Provide the [X, Y] coordinate of the cell's center where the given text is located.  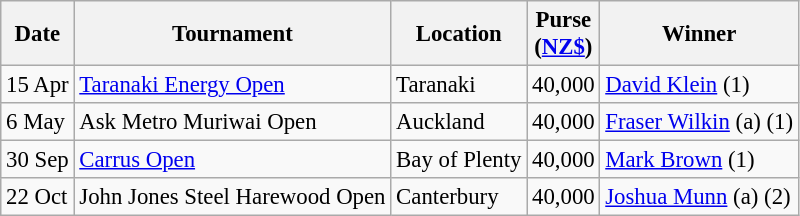
30 Sep [38, 160]
Mark Brown (1) [699, 160]
Auckland [459, 122]
Taranaki [459, 85]
Canterbury [459, 197]
Purse(NZ$) [564, 34]
15 Apr [38, 85]
Tournament [232, 34]
David Klein (1) [699, 85]
Location [459, 34]
Carrus Open [232, 160]
22 Oct [38, 197]
Taranaki Energy Open [232, 85]
John Jones Steel Harewood Open [232, 197]
Date [38, 34]
Ask Metro Muriwai Open [232, 122]
Fraser Wilkin (a) (1) [699, 122]
Bay of Plenty [459, 160]
6 May [38, 122]
Winner [699, 34]
Joshua Munn (a) (2) [699, 197]
